Find where the given text appears and provide that cell's center as (X, Y) coordinate. 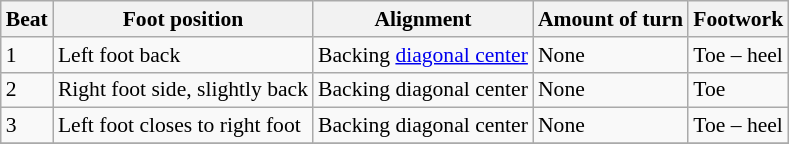
Right foot side, slightly back (183, 90)
Left foot back (183, 55)
1 (27, 55)
Amount of turn (610, 19)
Alignment (423, 19)
2 (27, 90)
Foot position (183, 19)
Left foot closes to right foot (183, 126)
3 (27, 126)
Footwork (738, 19)
Toe (738, 90)
Beat (27, 19)
